Output the (X, Y) coordinate of the center of the cell containing the given text.  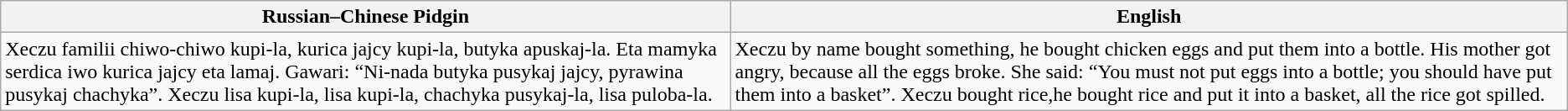
Russian–Chinese Pidgin (365, 17)
English (1149, 17)
